For the text-containing cell, return its midpoint in (x, y) coordinate format. 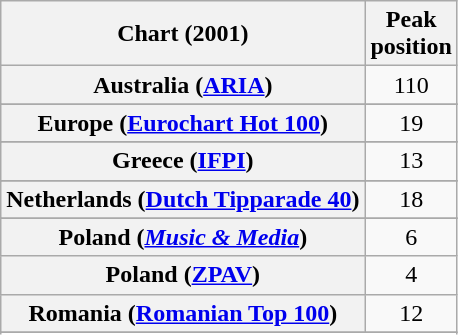
6 (411, 237)
Greece (IFPI) (183, 161)
Poland (Music & Media) (183, 237)
Poland (ZPAV) (183, 275)
Australia (ARIA) (183, 85)
Romania (Romanian Top 100) (183, 313)
18 (411, 199)
12 (411, 313)
4 (411, 275)
Chart (2001) (183, 34)
Europe (Eurochart Hot 100) (183, 123)
Peakposition (411, 34)
Netherlands (Dutch Tipparade 40) (183, 199)
19 (411, 123)
13 (411, 161)
110 (411, 85)
